For the text-containing cell, return its midpoint in [x, y] coordinate format. 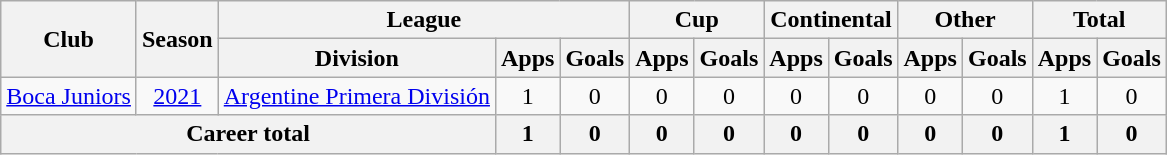
Division [356, 58]
Continental [831, 20]
Club [69, 39]
Boca Juniors [69, 96]
2021 [177, 96]
Season [177, 39]
Career total [248, 134]
Total [1099, 20]
Argentine Primera División [356, 96]
Cup [697, 20]
League [424, 20]
Other [965, 20]
